Extract the [X, Y] coordinate from the center of the cell holding the provided text.  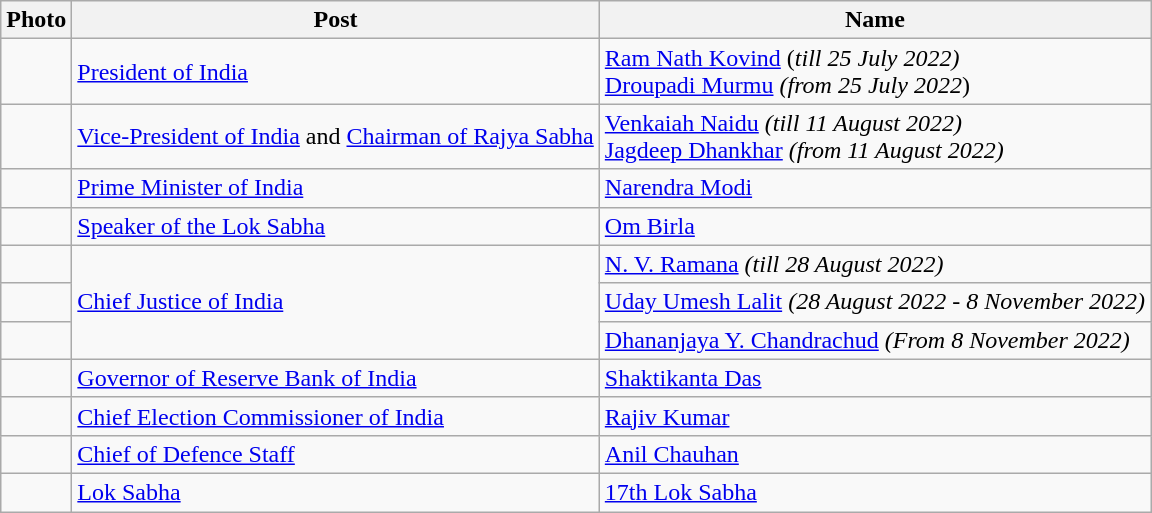
Vice-President of India and Chairman of Rajya Sabha [336, 136]
N. V. Ramana (till 28 August 2022) [874, 264]
Uday Umesh Lalit (28 August 2022 - 8 November 2022) [874, 302]
Venkaiah Naidu (till 11 August 2022)Jagdeep Dhankhar (from 11 August 2022) [874, 136]
Speaker of the Lok Sabha [336, 226]
Chief of Defence Staff [336, 454]
Shaktikanta Das [874, 378]
Chief Election Commissioner of India [336, 416]
President of India [336, 72]
Name [874, 20]
17th Lok Sabha [874, 492]
Dhananjaya Y. Chandrachud (From 8 November 2022) [874, 340]
Rajiv Kumar [874, 416]
Post [336, 20]
Prime Minister of India [336, 188]
Ram Nath Kovind (till 25 July 2022)Droupadi Murmu (from 25 July 2022) [874, 72]
Photo [36, 20]
Anil Chauhan [874, 454]
Governor of Reserve Bank of India [336, 378]
Om Birla [874, 226]
Lok Sabha [336, 492]
Narendra Modi [874, 188]
Chief Justice of India [336, 302]
